Capture the cell that displays the provided text and extract its (x, y) central coordinate. 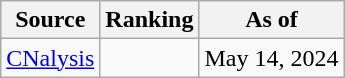
As of (272, 20)
Ranking (150, 20)
CNalysis (50, 58)
Source (50, 20)
May 14, 2024 (272, 58)
